Capture the cell that displays the provided text and extract its [X, Y] central coordinate. 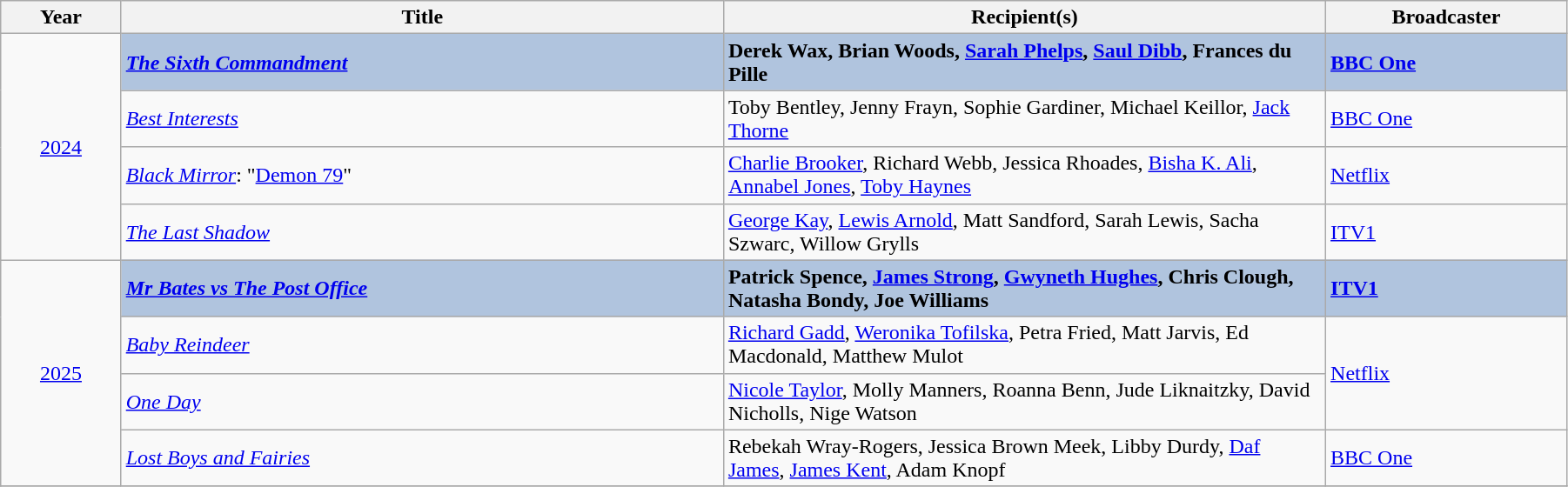
Derek Wax, Brian Woods, Sarah Phelps, Saul Dibb, Frances du Pille [1024, 63]
Rebekah Wray-Rogers, Jessica Brown Meek, Libby Durdy, Daf James, James Kent, Adam Knopf [1024, 457]
Baby Reindeer [422, 344]
Mr Bates vs The Post Office [422, 289]
George Kay, Lewis Arnold, Matt Sandford, Sarah Lewis, Sacha Szwarc, Willow Grylls [1024, 231]
One Day [422, 402]
Broadcaster [1446, 17]
The Sixth Commandment [422, 63]
The Last Shadow [422, 231]
Charlie Brooker, Richard Webb, Jessica Rhoades, Bisha K. Ali, Annabel Jones, Toby Haynes [1024, 176]
Richard Gadd, Weronika Tofilska, Petra Fried, Matt Jarvis, Ed Macdonald, Matthew Mulot [1024, 344]
Toby Bentley, Jenny Frayn, Sophie Gardiner, Michael Keillor, Jack Thorne [1024, 118]
Recipient(s) [1024, 17]
2025 [61, 373]
Patrick Spence, James Strong, Gwyneth Hughes, Chris Clough, Natasha Bondy, Joe Williams [1024, 289]
Nicole Taylor, Molly Manners, Roanna Benn, Jude Liknaitzky, David Nicholls, Nige Watson [1024, 402]
Title [422, 17]
Black Mirror: "Demon 79" [422, 176]
2024 [61, 147]
Year [61, 17]
Best Interests [422, 118]
Lost Boys and Fairies [422, 457]
